Detect which cell encompasses the target text, then output its [X, Y] center coordinate. 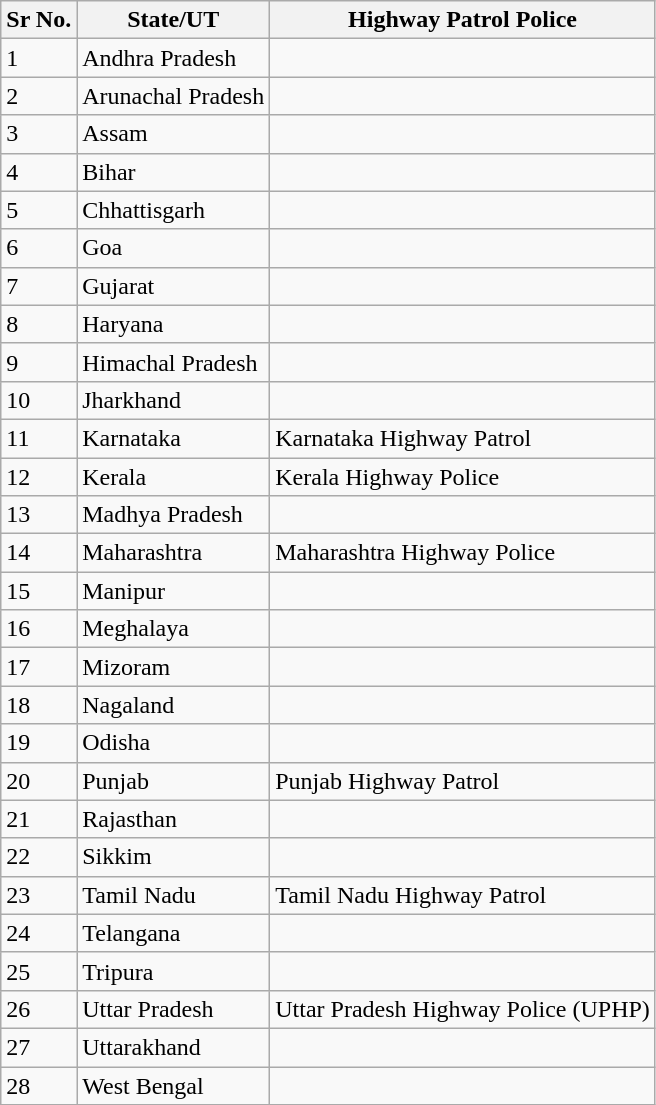
Mizoram [174, 667]
Uttarakhand [174, 1047]
4 [39, 172]
Maharashtra [174, 553]
17 [39, 667]
23 [39, 895]
21 [39, 819]
Kerala [174, 477]
2 [39, 96]
Uttar Pradesh Highway Police (UPHP) [463, 1009]
Karnataka [174, 438]
Punjab Highway Patrol [463, 781]
Highway Patrol Police [463, 20]
24 [39, 933]
Tamil Nadu Highway Patrol [463, 895]
Goa [174, 248]
18 [39, 705]
Tamil Nadu [174, 895]
6 [39, 248]
Arunachal Pradesh [174, 96]
Maharashtra Highway Police [463, 553]
11 [39, 438]
Gujarat [174, 286]
Himachal Pradesh [174, 362]
27 [39, 1047]
9 [39, 362]
22 [39, 857]
16 [39, 629]
Bihar [174, 172]
8 [39, 324]
7 [39, 286]
Tripura [174, 971]
Jharkhand [174, 400]
Sr No. [39, 20]
15 [39, 591]
Nagaland [174, 705]
3 [39, 134]
14 [39, 553]
Karnataka Highway Patrol [463, 438]
Chhattisgarh [174, 210]
Sikkim [174, 857]
West Bengal [174, 1085]
28 [39, 1085]
Uttar Pradesh [174, 1009]
13 [39, 515]
26 [39, 1009]
Andhra Pradesh [174, 58]
Kerala Highway Police [463, 477]
Haryana [174, 324]
Manipur [174, 591]
Assam [174, 134]
Meghalaya [174, 629]
19 [39, 743]
5 [39, 210]
10 [39, 400]
Madhya Pradesh [174, 515]
Rajasthan [174, 819]
20 [39, 781]
Punjab [174, 781]
12 [39, 477]
Odisha [174, 743]
State/UT [174, 20]
25 [39, 971]
1 [39, 58]
Telangana [174, 933]
